Identify which cell holds the provided text, then report its (X, Y) central coordinate. 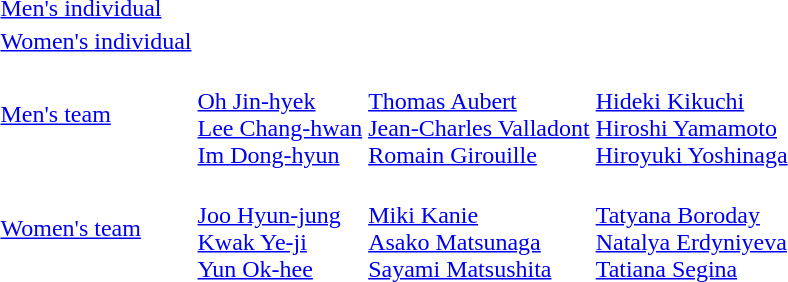
Oh Jin-hyek Lee Chang-hwan Im Dong-hyun (280, 114)
Thomas Aubert Jean-Charles Valladont Romain Girouille (480, 114)
